Determine the (x, y) coordinate at the center of the cell enclosing the given text.  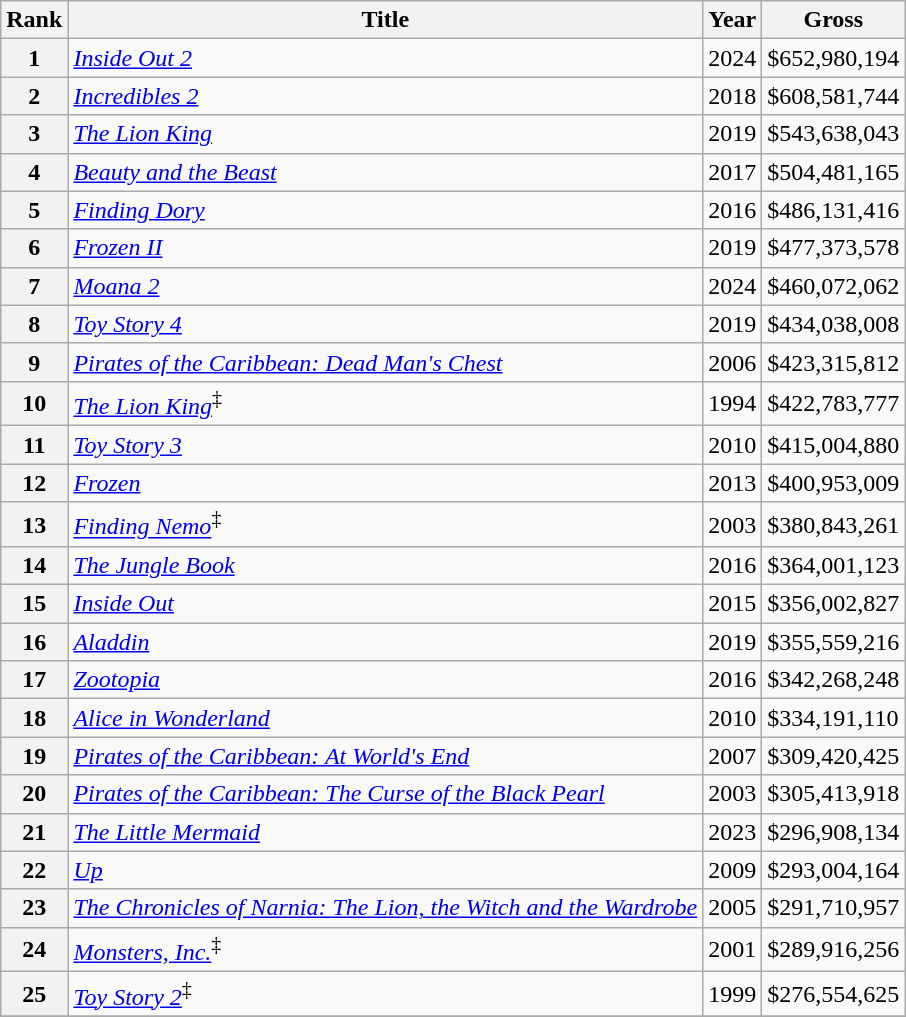
$296,908,134 (834, 832)
$608,581,744 (834, 96)
Aladdin (386, 642)
Beauty and the Beast (386, 172)
2 (34, 96)
The Chronicles of Narnia: The Lion, the Witch and the Wardrobe (386, 908)
2018 (732, 96)
2007 (732, 756)
$364,001,123 (834, 566)
$434,038,008 (834, 324)
20 (34, 794)
$460,072,062 (834, 286)
Toy Story 2‡ (386, 994)
6 (34, 248)
2001 (732, 950)
$293,004,164 (834, 870)
Pirates of the Caribbean: The Curse of the Black Pearl (386, 794)
The Little Mermaid (386, 832)
Rank (34, 20)
2017 (732, 172)
1 (34, 58)
Year (732, 20)
Up (386, 870)
12 (34, 483)
$652,980,194 (834, 58)
$289,916,256 (834, 950)
$380,843,261 (834, 524)
$415,004,880 (834, 445)
$309,420,425 (834, 756)
1999 (732, 994)
The Lion King‡ (386, 404)
Finding Dory (386, 210)
Zootopia (386, 680)
The Jungle Book (386, 566)
9 (34, 362)
$400,953,009 (834, 483)
15 (34, 604)
Gross (834, 20)
$356,002,827 (834, 604)
Pirates of the Caribbean: Dead Man's Chest (386, 362)
Incredibles 2 (386, 96)
$355,559,216 (834, 642)
Moana 2 (386, 286)
22 (34, 870)
The Lion King (386, 134)
$486,131,416 (834, 210)
$305,413,918 (834, 794)
Finding Nemo‡ (386, 524)
25 (34, 994)
2023 (732, 832)
$423,315,812 (834, 362)
$477,373,578 (834, 248)
Title (386, 20)
5 (34, 210)
$422,783,777 (834, 404)
1994 (732, 404)
2015 (732, 604)
$276,554,625 (834, 994)
13 (34, 524)
14 (34, 566)
3 (34, 134)
2013 (732, 483)
$543,638,043 (834, 134)
Inside Out (386, 604)
7 (34, 286)
2006 (732, 362)
8 (34, 324)
Frozen II (386, 248)
10 (34, 404)
$504,481,165 (834, 172)
24 (34, 950)
Pirates of the Caribbean: At World's End (386, 756)
Toy Story 3 (386, 445)
17 (34, 680)
2005 (732, 908)
11 (34, 445)
23 (34, 908)
$342,268,248 (834, 680)
Alice in Wonderland (386, 718)
16 (34, 642)
Monsters, Inc.‡ (386, 950)
Frozen (386, 483)
$334,191,110 (834, 718)
21 (34, 832)
$291,710,957 (834, 908)
4 (34, 172)
18 (34, 718)
19 (34, 756)
Toy Story 4 (386, 324)
2009 (732, 870)
Inside Out 2 (386, 58)
